From the cell containing the given text, extract its center point as [X, Y] coordinate. 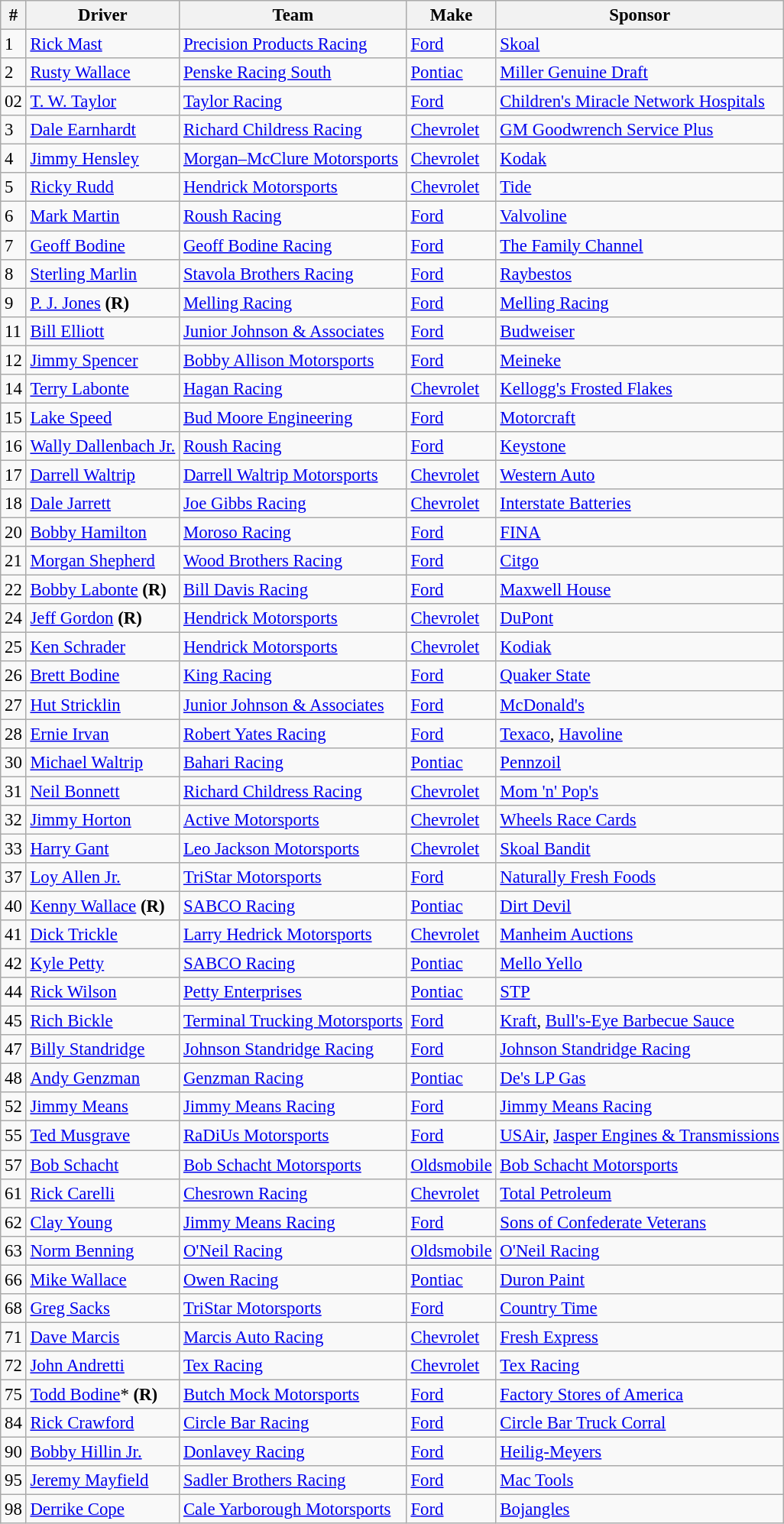
20 [14, 533]
Active Motorsports [293, 820]
Ted Musgrave [102, 1136]
Kenny Wallace (R) [102, 906]
Bobby Hillin Jr. [102, 1452]
25 [14, 647]
47 [14, 1049]
Larry Hedrick Motorsports [293, 935]
Owen Racing [293, 1279]
48 [14, 1078]
40 [14, 906]
Rusty Wallace [102, 73]
# [14, 15]
Raybestos [640, 274]
72 [14, 1366]
2 [14, 73]
Naturally Fresh Foods [640, 877]
Todd Bodine* (R) [102, 1394]
Interstate Batteries [640, 504]
Butch Mock Motorsports [293, 1394]
18 [14, 504]
Wood Brothers Racing [293, 561]
15 [14, 417]
Hagan Racing [293, 389]
Geoff Bodine Racing [293, 245]
Rick Crawford [102, 1423]
95 [14, 1480]
84 [14, 1423]
Rick Mast [102, 44]
Morgan–McClure Motorsports [293, 159]
27 [14, 705]
Citgo [640, 561]
Precision Products Racing [293, 44]
Terry Labonte [102, 389]
Ken Schrader [102, 647]
King Racing [293, 676]
17 [14, 475]
Robert Yates Racing [293, 734]
Fresh Express [640, 1337]
90 [14, 1452]
Rick Carelli [102, 1193]
Heilig-Meyers [640, 1452]
Clay Young [102, 1222]
USAir, Jasper Engines & Transmissions [640, 1136]
75 [14, 1394]
Neil Bonnett [102, 791]
Bobby Hamilton [102, 533]
Dick Trickle [102, 935]
Wheels Race Cards [640, 820]
32 [14, 820]
Leo Jackson Motorsports [293, 848]
14 [14, 389]
Circle Bar Truck Corral [640, 1423]
Darrell Waltrip Motorsports [293, 475]
Jeremy Mayfield [102, 1480]
02 [14, 102]
Make [451, 15]
McDonald's [640, 705]
Rich Bickle [102, 1021]
Kyle Petty [102, 964]
Cale Yarborough Motorsports [293, 1509]
Dale Jarrett [102, 504]
Donlavey Racing [293, 1452]
30 [14, 762]
Petty Enterprises [293, 992]
STP [640, 992]
Bob Schacht [102, 1165]
Western Auto [640, 475]
T. W. Taylor [102, 102]
Billy Standridge [102, 1049]
P. J. Jones (R) [102, 303]
Jimmy Spencer [102, 360]
Morgan Shepherd [102, 561]
37 [14, 877]
7 [14, 245]
Dave Marcis [102, 1337]
Sons of Confederate Veterans [640, 1222]
Maxwell House [640, 590]
RaDiUs Motorsports [293, 1136]
11 [14, 331]
Bill Elliott [102, 331]
Kodak [640, 159]
The Family Channel [640, 245]
Mello Yello [640, 964]
Bobby Labonte (R) [102, 590]
Country Time [640, 1308]
68 [14, 1308]
Bahari Racing [293, 762]
Norm Benning [102, 1250]
Greg Sacks [102, 1308]
Jimmy Horton [102, 820]
Mom 'n' Pop's [640, 791]
Ernie Irvan [102, 734]
26 [14, 676]
Harry Gant [102, 848]
Ricky Rudd [102, 187]
Jimmy Means [102, 1107]
DuPont [640, 618]
Children's Miracle Network Hospitals [640, 102]
Miller Genuine Draft [640, 73]
45 [14, 1021]
Total Petroleum [640, 1193]
Skoal Bandit [640, 848]
Penske Racing South [293, 73]
Moroso Racing [293, 533]
61 [14, 1193]
Bojangles [640, 1509]
3 [14, 130]
Keystone [640, 446]
Jeff Gordon (R) [102, 618]
Chesrown Racing [293, 1193]
42 [14, 964]
Texaco, Havoline [640, 734]
22 [14, 590]
Dirt Devil [640, 906]
41 [14, 935]
Duron Paint [640, 1279]
31 [14, 791]
FINA [640, 533]
Marcis Auto Racing [293, 1337]
Bud Moore Engineering [293, 417]
Manheim Auctions [640, 935]
De's LP Gas [640, 1078]
Geoff Bodine [102, 245]
GM Goodwrench Service Plus [640, 130]
Factory Stores of America [640, 1394]
33 [14, 848]
Michael Waltrip [102, 762]
Dale Earnhardt [102, 130]
Driver [102, 15]
Derrike Cope [102, 1509]
Budweiser [640, 331]
44 [14, 992]
Sadler Brothers Racing [293, 1480]
Pennzoil [640, 762]
16 [14, 446]
Valvoline [640, 216]
Skoal [640, 44]
9 [14, 303]
57 [14, 1165]
Jimmy Hensley [102, 159]
21 [14, 561]
63 [14, 1250]
1 [14, 44]
62 [14, 1222]
28 [14, 734]
Circle Bar Racing [293, 1423]
Brett Bodine [102, 676]
Lake Speed [102, 417]
Mac Tools [640, 1480]
Quaker State [640, 676]
Stavola Brothers Racing [293, 274]
Terminal Trucking Motorsports [293, 1021]
Wally Dallenbach Jr. [102, 446]
Genzman Racing [293, 1078]
Meineke [640, 360]
Rick Wilson [102, 992]
24 [14, 618]
Kellogg's Frosted Flakes [640, 389]
5 [14, 187]
4 [14, 159]
Mike Wallace [102, 1279]
Andy Genzman [102, 1078]
98 [14, 1509]
Bobby Allison Motorsports [293, 360]
52 [14, 1107]
Team [293, 15]
6 [14, 216]
8 [14, 274]
Tide [640, 187]
Motorcraft [640, 417]
John Andretti [102, 1366]
Kraft, Bull's-Eye Barbecue Sauce [640, 1021]
Hut Stricklin [102, 705]
Sponsor [640, 15]
Joe Gibbs Racing [293, 504]
71 [14, 1337]
Mark Martin [102, 216]
Bill Davis Racing [293, 590]
66 [14, 1279]
Loy Allen Jr. [102, 877]
Kodiak [640, 647]
55 [14, 1136]
12 [14, 360]
Darrell Waltrip [102, 475]
Sterling Marlin [102, 274]
Taylor Racing [293, 102]
